Return the [X, Y] coordinate for the center point of the cell that contains the specified text.  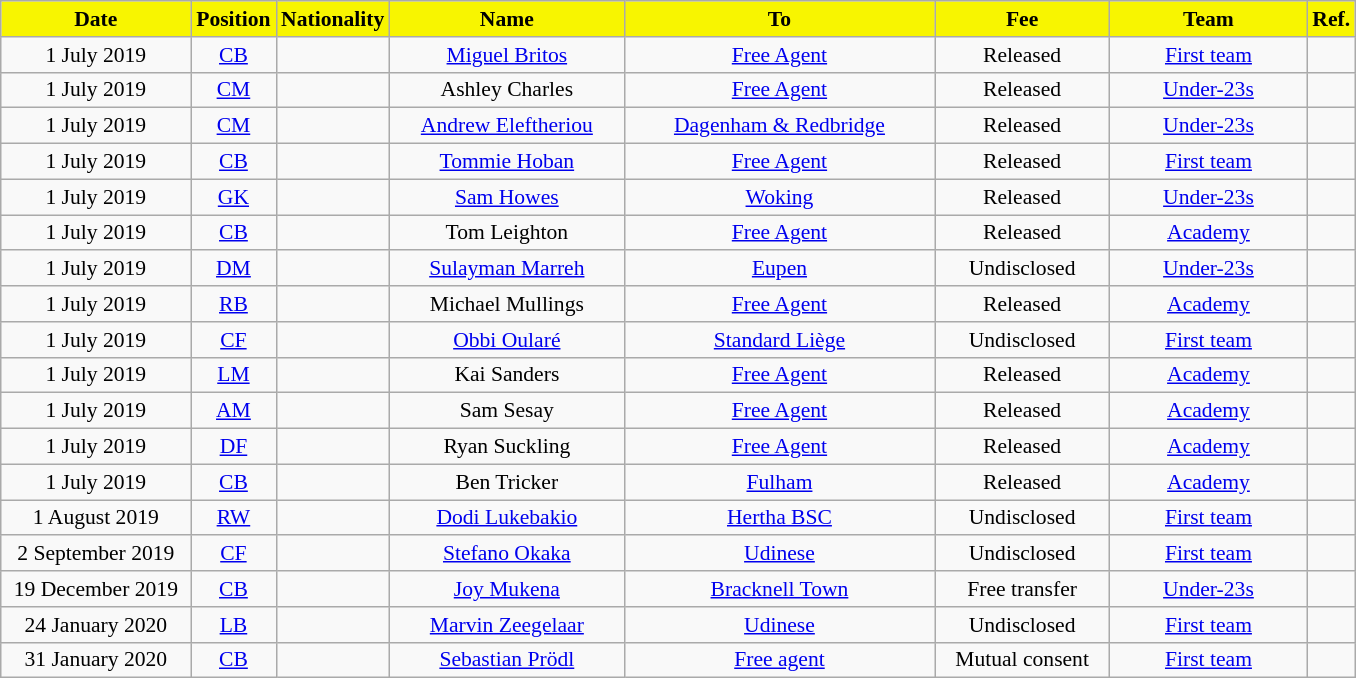
Sebastian Prödl [506, 660]
Dagenham & Redbridge [779, 126]
Eupen [779, 269]
RW [234, 518]
Sulayman Marreh [506, 269]
Nationality [332, 19]
DF [234, 447]
Tom Leighton [506, 233]
LB [234, 625]
Fulham [779, 482]
Ashley Charles [506, 90]
Ben Tricker [506, 482]
2 September 2019 [96, 554]
Miguel Britos [506, 55]
Obbi Oularé [506, 340]
1 August 2019 [96, 518]
Sam Sesay [506, 411]
Fee [1022, 19]
Hertha BSC [779, 518]
Ref. [1331, 19]
Ryan Suckling [506, 447]
AM [234, 411]
Andrew Eleftheriou [506, 126]
Free agent [779, 660]
LM [234, 375]
Woking [779, 197]
GK [234, 197]
Name [506, 19]
Free transfer [1022, 589]
Bracknell Town [779, 589]
Position [234, 19]
Date [96, 19]
24 January 2020 [96, 625]
Kai Sanders [506, 375]
Marvin Zeegelaar [506, 625]
19 December 2019 [96, 589]
DM [234, 269]
Dodi Lukebakio [506, 518]
Michael Mullings [506, 304]
Tommie Hoban [506, 162]
Standard Liège [779, 340]
RB [234, 304]
31 January 2020 [96, 660]
Joy Mukena [506, 589]
To [779, 19]
Team [1209, 19]
Mutual consent [1022, 660]
Sam Howes [506, 197]
Stefano Okaka [506, 554]
